Output the [x, y] coordinate of the center of the cell containing the given text.  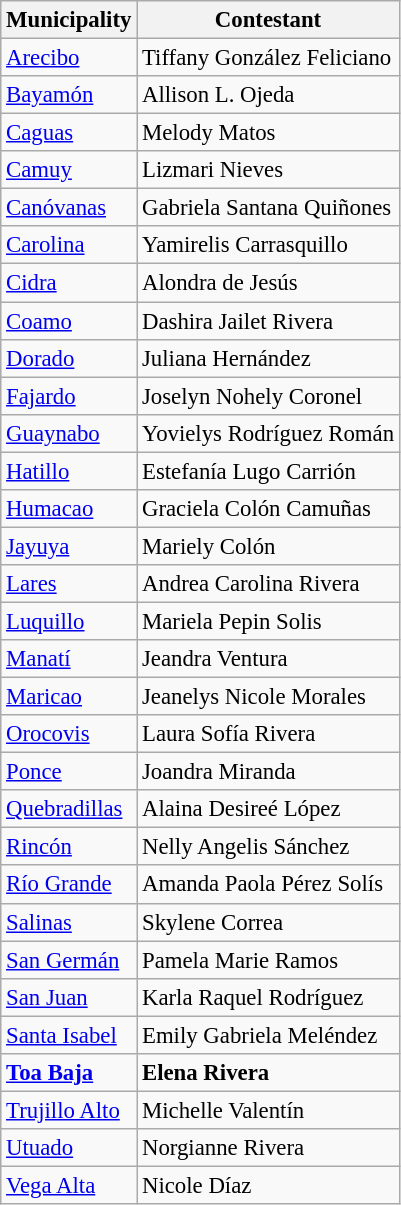
Yovielys Rodríguez Román [268, 433]
Alondra de Jesús [268, 283]
Andrea Carolina Rivera [268, 584]
Trujillo Alto [69, 1110]
Laura Sofía Rivera [268, 734]
Coamo [69, 321]
Guaynabo [69, 433]
Pamela Marie Ramos [268, 960]
Mariely Colón [268, 546]
Hatillo [69, 471]
Bayamón [69, 95]
Ponce [69, 772]
Mariela Pepin Solis [268, 621]
Humacao [69, 509]
Canóvanas [69, 208]
Quebradillas [69, 809]
Jeanelys Nicole Morales [268, 697]
Caguas [69, 133]
Municipality [69, 20]
Orocovis [69, 734]
Estefanía Lugo Carrión [268, 471]
Yamirelis Carrasquillo [268, 245]
Joselyn Nohely Coronel [268, 396]
Joandra Miranda [268, 772]
Norgianne Rivera [268, 1148]
Graciela Colón Camuñas [268, 509]
Río Grande [69, 885]
Michelle Valentín [268, 1110]
Dashira Jailet Rivera [268, 321]
Emily Gabriela Meléndez [268, 1035]
Amanda Paola Pérez Solís [268, 885]
Maricao [69, 697]
Rincón [69, 847]
Lizmari Nieves [268, 170]
San Germán [69, 960]
Salinas [69, 922]
Carolina [69, 245]
Gabriela Santana Quiñones [268, 208]
Nelly Angelis Sánchez [268, 847]
Fajardo [69, 396]
Skylene Correa [268, 922]
Manatí [69, 659]
Toa Baja [69, 1073]
Cidra [69, 283]
Tiffany González Feliciano [268, 58]
Arecibo [69, 58]
Jayuya [69, 546]
Karla Raquel Rodríguez [268, 997]
Elena Rivera [268, 1073]
Contestant [268, 20]
San Juan [69, 997]
Dorado [69, 358]
Lares [69, 584]
Camuy [69, 170]
Juliana Hernández [268, 358]
Vega Alta [69, 1185]
Utuado [69, 1148]
Melody Matos [268, 133]
Nicole Díaz [268, 1185]
Allison L. Ojeda [268, 95]
Luquillo [69, 621]
Alaina Desireé López [268, 809]
Jeandra Ventura [268, 659]
Santa Isabel [69, 1035]
